Locate the cell with the specified text and output its [X, Y] center coordinate. 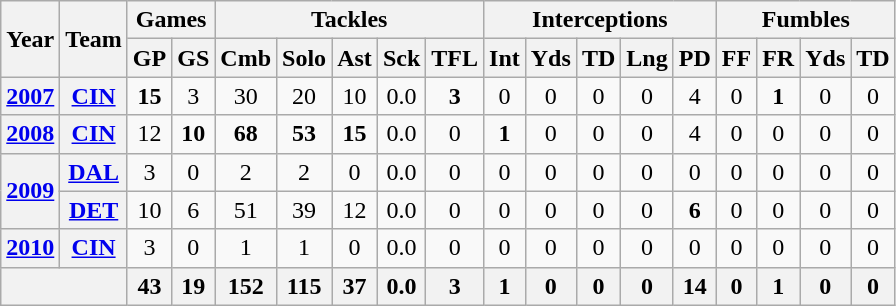
20 [304, 96]
152 [246, 286]
51 [246, 210]
Ast [355, 58]
Cmb [246, 58]
14 [694, 286]
Lng [647, 58]
Games [170, 20]
30 [246, 96]
2008 [30, 134]
Year [30, 39]
DET [94, 210]
2007 [30, 96]
Tackles [350, 20]
68 [246, 134]
Int [505, 58]
2010 [30, 248]
FR [778, 58]
GP [149, 58]
53 [304, 134]
19 [194, 286]
Solo [304, 58]
GS [194, 58]
Interceptions [600, 20]
TFL [455, 58]
DAL [94, 172]
Fumbles [806, 20]
2009 [30, 191]
Sck [401, 58]
Team [94, 39]
39 [304, 210]
43 [149, 286]
FF [736, 58]
37 [355, 286]
PD [694, 58]
115 [304, 286]
